Capture the cell that displays the provided text and extract its [X, Y] central coordinate. 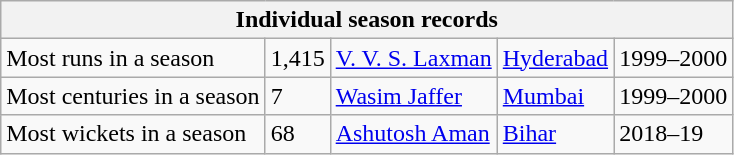
Most centuries in a season [133, 96]
Most wickets in a season [133, 134]
2018–19 [674, 134]
1,415 [298, 58]
Bihar [555, 134]
Mumbai [555, 96]
Ashutosh Aman [414, 134]
Most runs in a season [133, 58]
Wasim Jaffer [414, 96]
Hyderabad [555, 58]
Individual season records [367, 20]
V. V. S. Laxman [414, 58]
7 [298, 96]
68 [298, 134]
